From the cell containing the given text, extract its center point as (X, Y) coordinate. 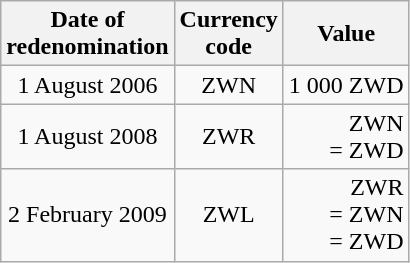
Currencycode (228, 34)
ZWR = ZWN = ZWD (346, 215)
1 August 2006 (88, 85)
ZWN = ZWD (346, 136)
ZWL (228, 215)
Date ofredenomination (88, 34)
ZWN (228, 85)
2 February 2009 (88, 215)
1 August 2008 (88, 136)
Value (346, 34)
ZWR (228, 136)
1 000 ZWD (346, 85)
